Locate the cell with the specified text and output its [X, Y] center coordinate. 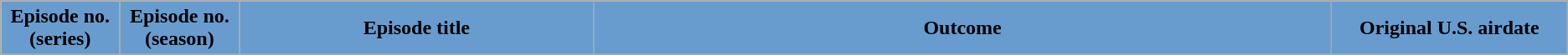
Original U.S. airdate [1449, 28]
Outcome [963, 28]
Episode no. (series) [60, 28]
Episode title [417, 28]
Episode no. (season) [179, 28]
